Identify which cell holds the provided text, then report its (X, Y) central coordinate. 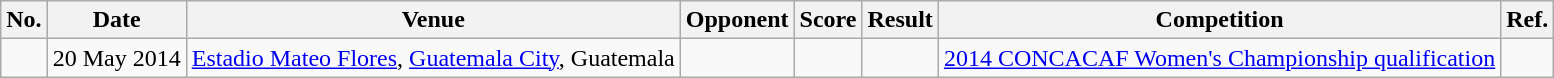
Score (828, 20)
Date (116, 20)
No. (24, 20)
Estadio Mateo Flores, Guatemala City, Guatemala (433, 58)
Opponent (737, 20)
Ref. (1528, 20)
20 May 2014 (116, 58)
Competition (1219, 20)
Venue (433, 20)
2014 CONCACAF Women's Championship qualification (1219, 58)
Result (900, 20)
